Return the [x, y] coordinate for the center point of the cell that contains the specified text.  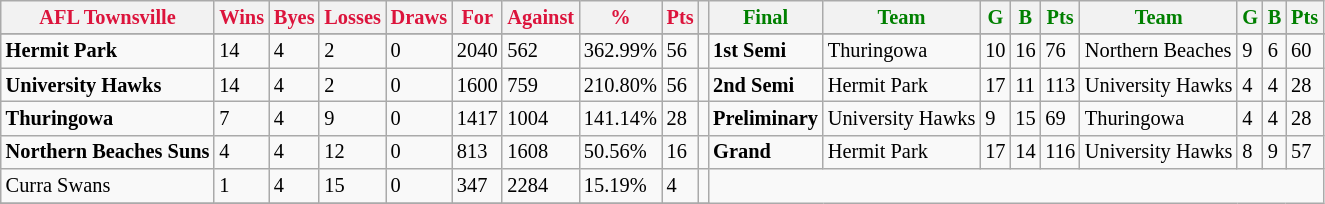
15.19% [620, 186]
2284 [540, 186]
8 [1250, 152]
% [620, 17]
7 [242, 118]
116 [1060, 152]
Byes [294, 17]
10 [995, 51]
76 [1060, 51]
1st Semi [766, 51]
Northern Beaches Suns [108, 152]
Grand [766, 152]
6 [1274, 51]
11 [1025, 85]
362.99% [620, 51]
1417 [477, 118]
Wins [242, 17]
1608 [540, 152]
69 [1060, 118]
For [477, 17]
Losses [352, 17]
141.14% [620, 118]
1004 [540, 118]
1600 [477, 85]
Northern Beaches [1158, 51]
Final [766, 17]
Curra Swans [108, 186]
759 [540, 85]
347 [477, 186]
562 [540, 51]
57 [1304, 152]
813 [477, 152]
1 [242, 186]
2040 [477, 51]
12 [352, 152]
Against [540, 17]
113 [1060, 85]
AFL Townsville [108, 17]
Preliminary [766, 118]
60 [1304, 51]
Draws [419, 17]
50.56% [620, 152]
2nd Semi [766, 85]
210.80% [620, 85]
